Determine the (X, Y) coordinate at the center of the cell enclosing the given text.  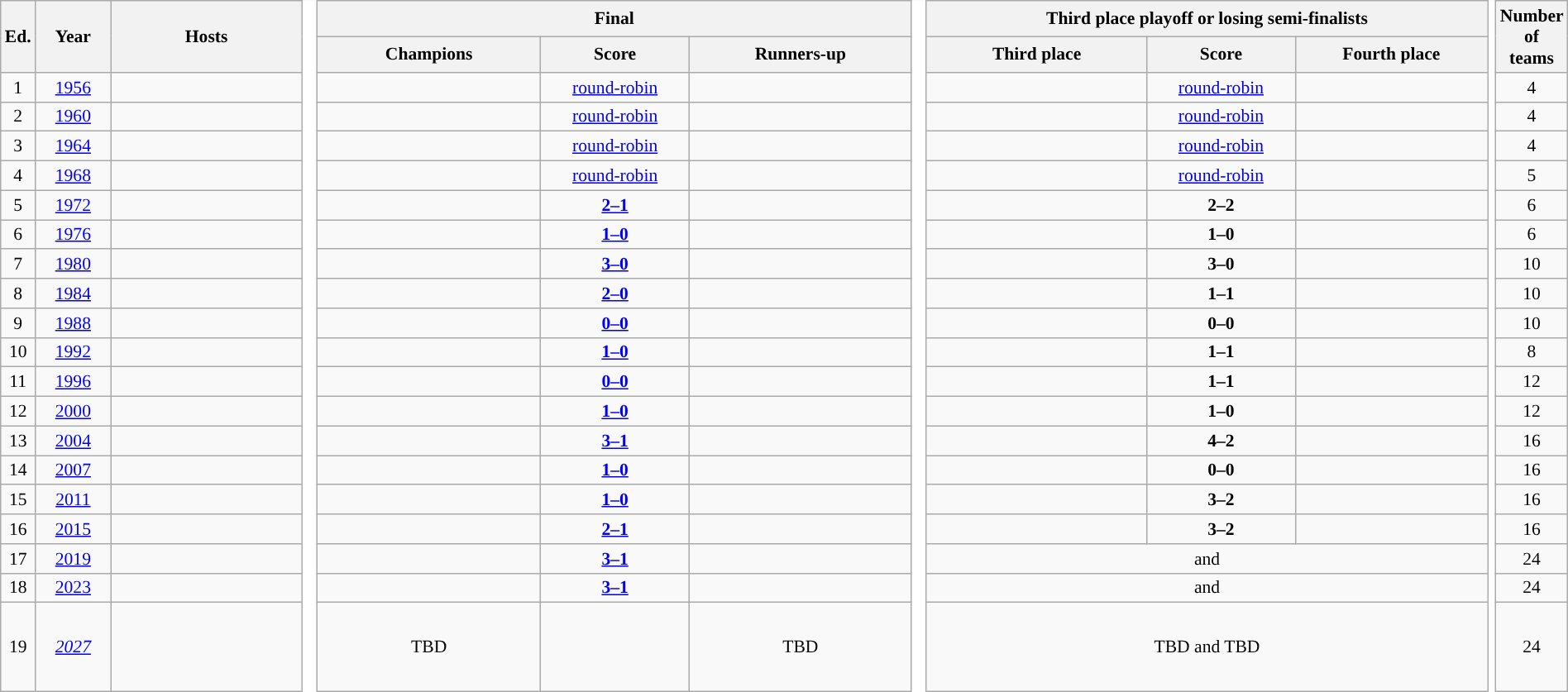
2004 (73, 441)
13 (18, 441)
2000 (73, 412)
Champions (428, 55)
1984 (73, 294)
18 (18, 588)
9 (18, 323)
2023 (73, 588)
1964 (73, 146)
Third place playoff or losing semi-finalists (1207, 18)
2015 (73, 529)
2007 (73, 470)
7 (18, 265)
2–2 (1221, 205)
Third place (1036, 55)
2019 (73, 559)
2 (18, 117)
15 (18, 500)
1988 (73, 323)
2011 (73, 500)
Fourth place (1391, 55)
Final (614, 18)
19 (18, 647)
1 (18, 88)
1976 (73, 235)
Runners-up (801, 55)
Number of teams (1532, 36)
2–0 (615, 294)
Year (73, 36)
1996 (73, 382)
Ed. (18, 36)
1956 (73, 88)
11 (18, 382)
TBD and TBD (1207, 647)
17 (18, 559)
1992 (73, 352)
Hosts (207, 36)
1968 (73, 176)
14 (18, 470)
1980 (73, 265)
1972 (73, 205)
2027 (73, 647)
3 (18, 146)
4–2 (1221, 441)
1960 (73, 117)
